Identify which cell holds the provided text, then report its [X, Y] central coordinate. 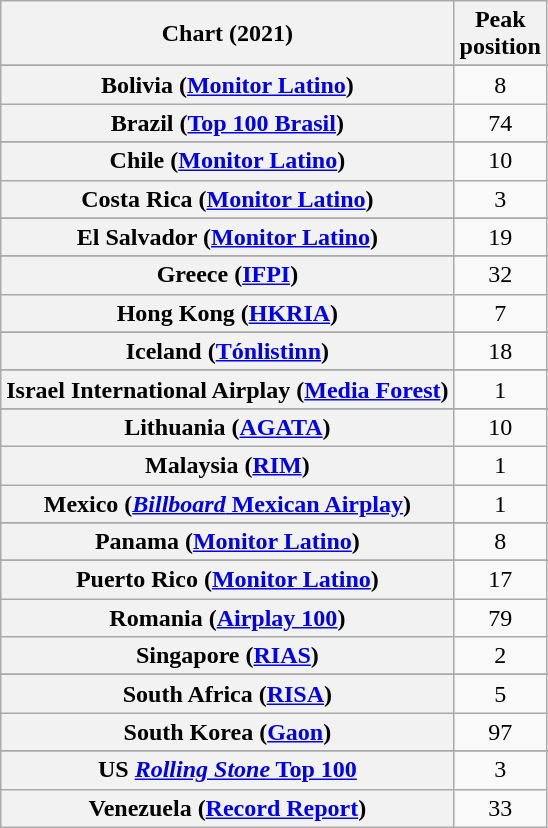
Romania (Airplay 100) [228, 618]
South Korea (Gaon) [228, 732]
Lithuania (AGATA) [228, 427]
Venezuela (Record Report) [228, 808]
97 [500, 732]
19 [500, 237]
17 [500, 580]
Costa Rica (Monitor Latino) [228, 199]
Malaysia (RIM) [228, 465]
5 [500, 694]
Hong Kong (HKRIA) [228, 313]
Peakposition [500, 34]
Puerto Rico (Monitor Latino) [228, 580]
Iceland (Tónlistinn) [228, 351]
South Africa (RISA) [228, 694]
Greece (IFPI) [228, 275]
Bolivia (Monitor Latino) [228, 85]
2 [500, 656]
El Salvador (Monitor Latino) [228, 237]
Israel International Airplay (Media Forest) [228, 389]
US Rolling Stone Top 100 [228, 770]
Mexico (Billboard Mexican Airplay) [228, 503]
Singapore (RIAS) [228, 656]
33 [500, 808]
32 [500, 275]
Brazil (Top 100 Brasil) [228, 123]
Chile (Monitor Latino) [228, 161]
79 [500, 618]
7 [500, 313]
Panama (Monitor Latino) [228, 542]
74 [500, 123]
18 [500, 351]
Chart (2021) [228, 34]
